Identify which cell holds the provided text, then report its (x, y) central coordinate. 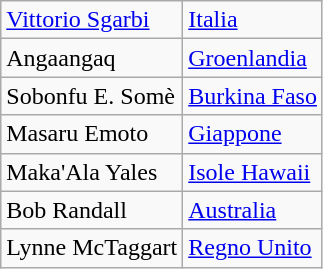
Angaangaq (92, 58)
Bob Randall (92, 210)
Isole Hawaii (253, 172)
Giappone (253, 134)
Masaru Emoto (92, 134)
Groenlandia (253, 58)
Lynne McTaggart (92, 248)
Burkina Faso (253, 96)
Maka'Ala Yales (92, 172)
Australia (253, 210)
Sobonfu E. Somè (92, 96)
Vittorio Sgarbi (92, 20)
Italia (253, 20)
Regno Unito (253, 248)
